Pinpoint the cell where the given text exists, returning its [x, y] midpoint coordinate. 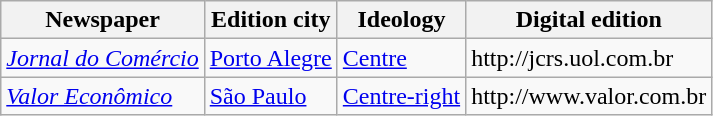
Centre [401, 58]
São Paulo [270, 96]
Porto Alegre [270, 58]
http://www.valor.com.br [589, 96]
Digital edition [589, 20]
Valor Econômico [102, 96]
Edition city [270, 20]
Jornal do Comércio [102, 58]
http://jcrs.uol.com.br [589, 58]
Newspaper [102, 20]
Ideology [401, 20]
Centre-right [401, 96]
